Return the (x, y) coordinate for the center point of the cell that contains the specified text.  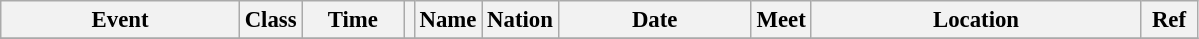
Ref (1169, 20)
Name (448, 20)
Location (976, 20)
Event (120, 20)
Nation (520, 20)
Class (270, 20)
Time (353, 20)
Meet (781, 20)
Date (654, 20)
